Determine the [x, y] coordinate at the center of the cell enclosing the given text.  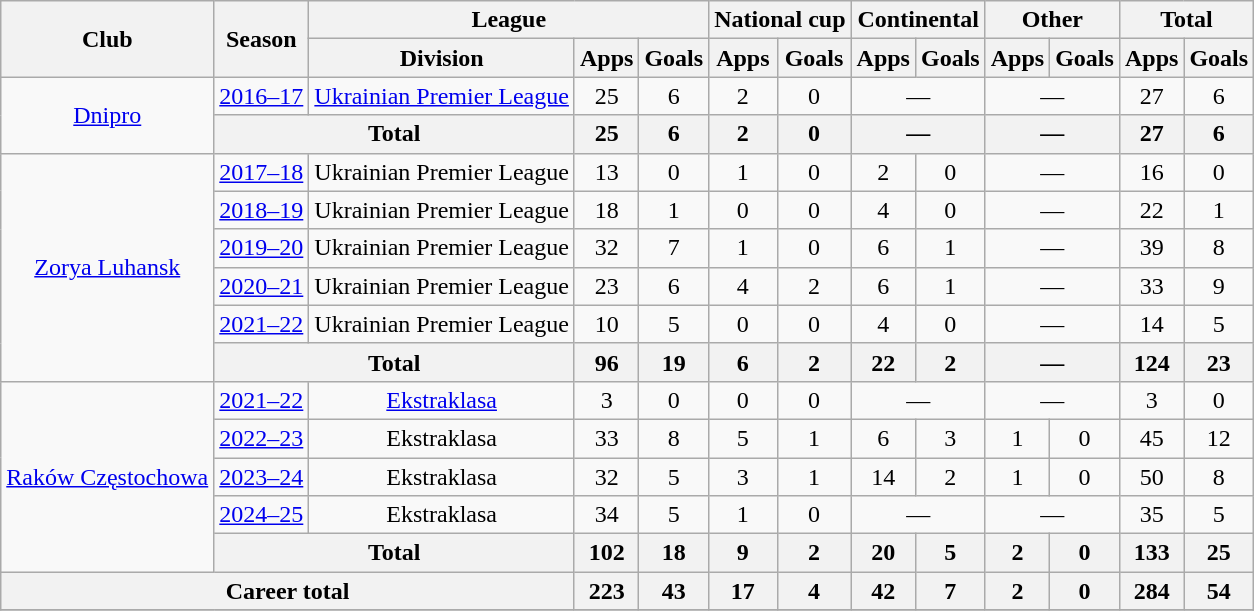
2017–18 [262, 172]
Season [262, 39]
Division [442, 58]
Club [108, 39]
39 [1151, 248]
35 [1151, 515]
42 [883, 591]
Dnipro [108, 115]
17 [743, 591]
National cup [780, 20]
Continental [918, 20]
13 [606, 172]
20 [883, 553]
16 [1151, 172]
10 [606, 324]
50 [1151, 477]
96 [606, 362]
2023–24 [262, 477]
Raków Częstochowa [108, 476]
19 [674, 362]
45 [1151, 438]
54 [1219, 591]
2019–20 [262, 248]
43 [674, 591]
223 [606, 591]
2018–19 [262, 210]
2024–25 [262, 515]
2020–21 [262, 286]
124 [1151, 362]
2022–23 [262, 438]
102 [606, 553]
2016–17 [262, 96]
284 [1151, 591]
133 [1151, 553]
Other [1052, 20]
League [509, 20]
34 [606, 515]
12 [1219, 438]
Zorya Luhansk [108, 267]
Career total [288, 591]
